Locate the cell with the specified text and output its (x, y) center coordinate. 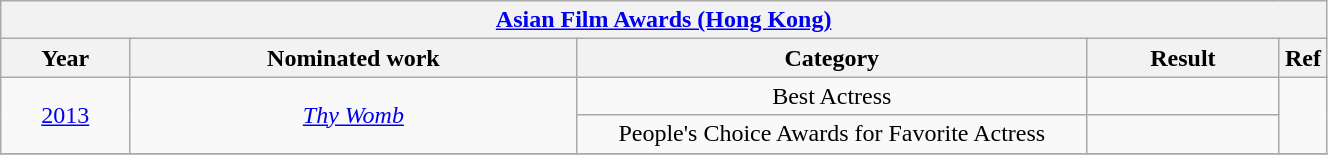
Year (66, 58)
Best Actress (832, 96)
Category (832, 58)
Ref (1302, 58)
2013 (66, 115)
Result (1184, 58)
Asian Film Awards (Hong Kong) (664, 20)
Thy Womb (354, 115)
Nominated work (354, 58)
People's Choice Awards for Favorite Actress (832, 134)
